Return the [X, Y] coordinate for the center point of the cell that contains the specified text.  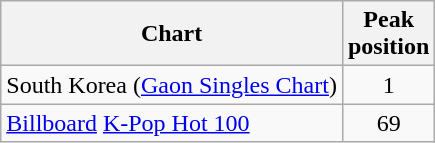
69 [388, 123]
Chart [172, 34]
Billboard K-Pop Hot 100 [172, 123]
South Korea (Gaon Singles Chart) [172, 85]
Peakposition [388, 34]
1 [388, 85]
